Pinpoint the cell where the given text exists, returning its (x, y) midpoint coordinate. 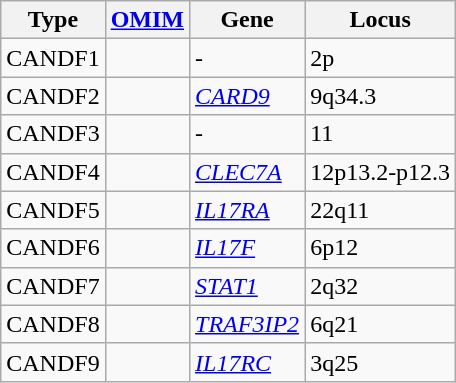
Type (53, 20)
22q11 (380, 210)
CLEC7A (248, 172)
CANDF3 (53, 134)
CARD9 (248, 96)
6q21 (380, 324)
CANDF9 (53, 362)
IL17RA (248, 210)
9q34.3 (380, 96)
2p (380, 58)
CANDF5 (53, 210)
CANDF6 (53, 248)
CANDF2 (53, 96)
IL17RC (248, 362)
CANDF1 (53, 58)
TRAF3IP2 (248, 324)
Gene (248, 20)
3q25 (380, 362)
STAT1 (248, 286)
CANDF7 (53, 286)
6p12 (380, 248)
CANDF4 (53, 172)
OMIM (147, 20)
Locus (380, 20)
IL17F (248, 248)
11 (380, 134)
CANDF8 (53, 324)
2q32 (380, 286)
12p13.2-p12.3 (380, 172)
